Determine the [X, Y] coordinate at the center of the cell enclosing the given text.  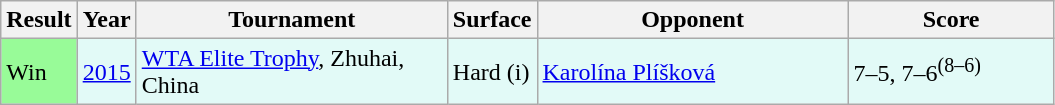
Tournament [292, 20]
Result [39, 20]
Score [951, 20]
Hard (i) [492, 72]
Karolína Plíšková [692, 72]
Win [39, 72]
Surface [492, 20]
WTA Elite Trophy, Zhuhai, China [292, 72]
Opponent [692, 20]
Year [106, 20]
2015 [106, 72]
7–5, 7–6(8–6) [951, 72]
